Find where the given text appears and provide that cell's center as (X, Y) coordinate. 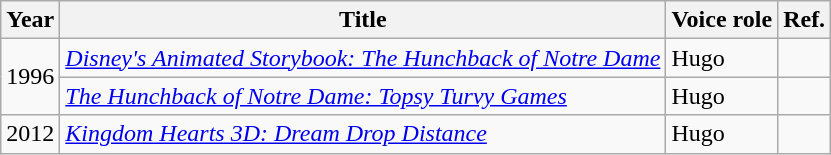
1996 (30, 77)
Title (363, 20)
Disney's Animated Storybook: The Hunchback of Notre Dame (363, 58)
Voice role (722, 20)
2012 (30, 134)
The Hunchback of Notre Dame: Topsy Turvy Games (363, 96)
Year (30, 20)
Kingdom Hearts 3D: Dream Drop Distance (363, 134)
Ref. (804, 20)
